Capture the cell that displays the provided text and extract its [X, Y] central coordinate. 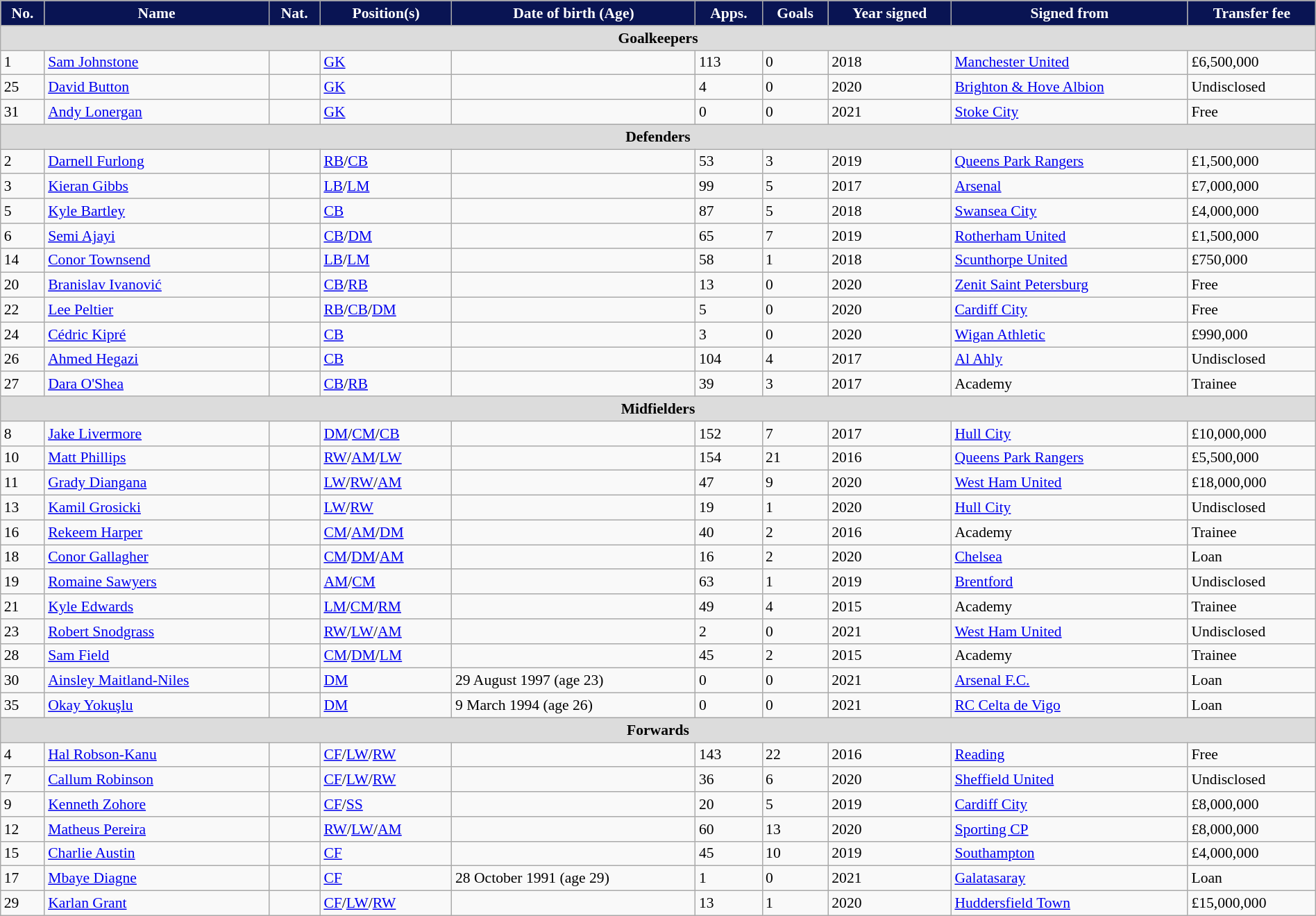
Darnell Furlong [157, 162]
40 [729, 532]
LW/RW [386, 508]
£18,000,000 [1251, 483]
18 [22, 557]
60 [729, 829]
Arsenal F.C. [1069, 681]
Lee Peltier [157, 310]
Name [157, 13]
Karlan Grant [157, 904]
Kieran Gibbs [157, 187]
Goalkeepers [658, 38]
63 [729, 582]
47 [729, 483]
53 [729, 162]
RB/CB/DM [386, 310]
LM/CM/RM [386, 607]
49 [729, 607]
35 [22, 706]
CM/DM/LM [386, 656]
Date of birth (Age) [573, 13]
30 [22, 681]
17 [22, 879]
Defenders [658, 137]
Matt Phillips [157, 458]
Brentford [1069, 582]
Conor Townsend [157, 260]
Hal Robson-Kanu [157, 755]
Charlie Austin [157, 854]
Manchester United [1069, 62]
Wigan Athletic [1069, 334]
Midfielders [658, 409]
Scunthorpe United [1069, 260]
CM/DM/AM [386, 557]
No. [22, 13]
£6,500,000 [1251, 62]
Rotherham United [1069, 236]
Zenit Saint Petersburg [1069, 285]
29 [22, 904]
58 [729, 260]
Matheus Pereira [157, 829]
39 [729, 384]
99 [729, 187]
AM/CM [386, 582]
CB/DM [386, 236]
Goals [795, 13]
Romaine Sawyers [157, 582]
27 [22, 384]
Arsenal [1069, 187]
Ahmed Hegazi [157, 359]
Sporting CP [1069, 829]
Rekeem Harper [157, 532]
Robert Snodgrass [157, 631]
£750,000 [1251, 260]
£5,500,000 [1251, 458]
Okay Yokuşlu [157, 706]
31 [22, 112]
Nat. [294, 13]
11 [22, 483]
29 August 1997 (age 23) [573, 681]
Swansea City [1069, 211]
87 [729, 211]
65 [729, 236]
RC Celta de Vigo [1069, 706]
Al Ahly [1069, 359]
Sam Field [157, 656]
14 [22, 260]
Transfer fee [1251, 13]
DM/CM/CB [386, 434]
Apps. [729, 13]
143 [729, 755]
£15,000,000 [1251, 904]
Huddersfield Town [1069, 904]
Southampton [1069, 854]
36 [729, 780]
23 [22, 631]
Jake Livermore [157, 434]
8 [22, 434]
25 [22, 87]
CM/AM/DM [386, 532]
LW/RW/AM [386, 483]
RW/AM/LW [386, 458]
£7,000,000 [1251, 187]
15 [22, 854]
Branislav Ivanović [157, 285]
Stoke City [1069, 112]
Semi Ajayi [157, 236]
12 [22, 829]
Andy Lonergan [157, 112]
26 [22, 359]
Kyle Bartley [157, 211]
Kenneth Zohore [157, 804]
152 [729, 434]
Year signed [890, 13]
Kamil Grosicki [157, 508]
Callum Robinson [157, 780]
Ainsley Maitland-Niles [157, 681]
RB/CB [386, 162]
28 [22, 656]
Grady Diangana [157, 483]
David Button [157, 87]
Cédric Kipré [157, 334]
9 March 1994 (age 26) [573, 706]
CF/SS [386, 804]
24 [22, 334]
Dara O'Shea [157, 384]
Chelsea [1069, 557]
Sam Johnstone [157, 62]
Sheffield United [1069, 780]
£990,000 [1251, 334]
Position(s) [386, 13]
Mbaye Diagne [157, 879]
Reading [1069, 755]
113 [729, 62]
Kyle Edwards [157, 607]
Galatasaray [1069, 879]
28 October 1991 (age 29) [573, 879]
154 [729, 458]
£10,000,000 [1251, 434]
104 [729, 359]
Conor Gallagher [157, 557]
Forwards [658, 730]
Brighton & Hove Albion [1069, 87]
Signed from [1069, 13]
